Find where the given text appears and provide that cell's center as (X, Y) coordinate. 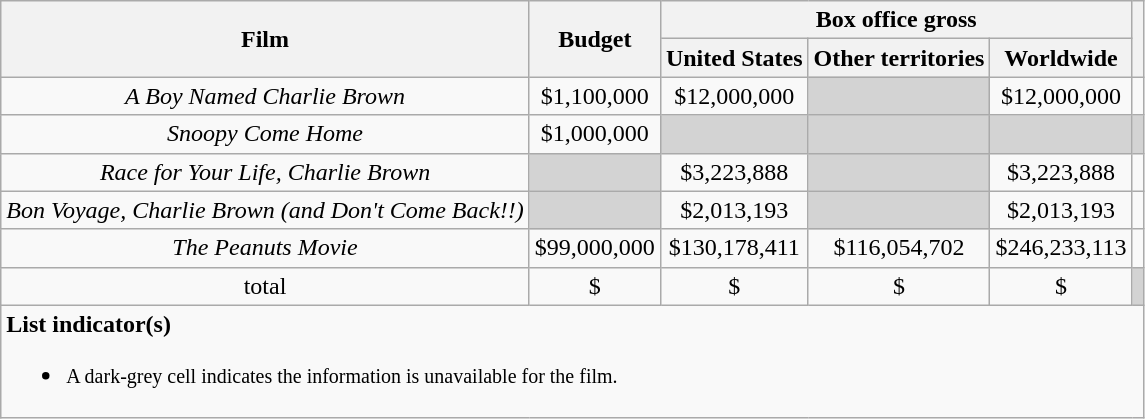
The Peanuts Movie (266, 248)
Race for Your Life, Charlie Brown (266, 172)
$246,233,113 (1061, 248)
Bon Voyage, Charlie Brown (and Don't Come Back!!) (266, 210)
Snoopy Come Home (266, 134)
United States (734, 58)
$1,000,000 (594, 134)
$99,000,000 (594, 248)
$130,178,411 (734, 248)
Box office gross (896, 20)
Worldwide (1061, 58)
$1,100,000 (594, 96)
Film (266, 39)
total (266, 286)
$116,054,702 (899, 248)
Budget (594, 39)
List indicator(s)A dark-grey cell indicates the information is unavailable for the film. (572, 362)
Other territories (899, 58)
A Boy Named Charlie Brown (266, 96)
